For the text-containing cell, return its midpoint in (X, Y) coordinate format. 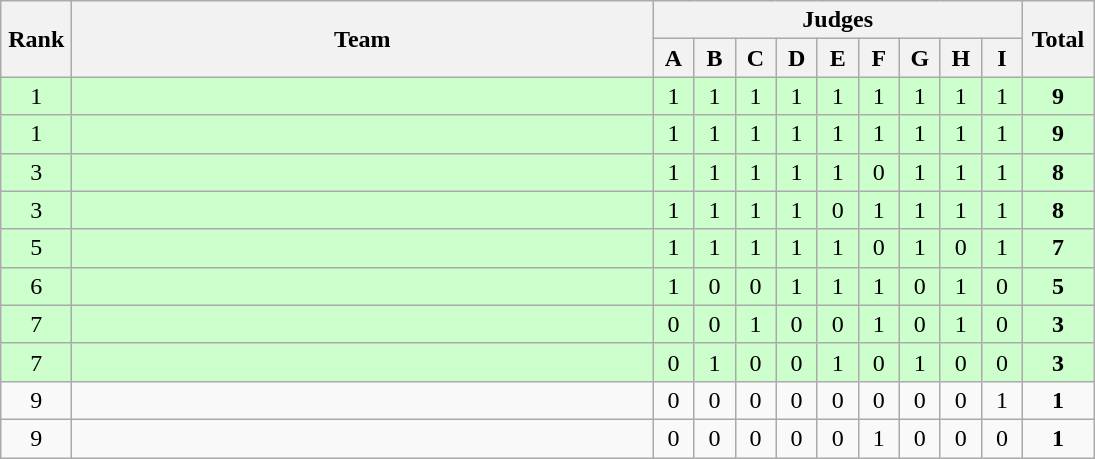
G (920, 58)
Total (1058, 39)
C (756, 58)
I (1002, 58)
Judges (838, 20)
A (674, 58)
Team (362, 39)
H (960, 58)
6 (36, 286)
D (796, 58)
B (714, 58)
E (838, 58)
F (878, 58)
Rank (36, 39)
